Search for the cell housing the specified text and yield its (X, Y) center coordinate. 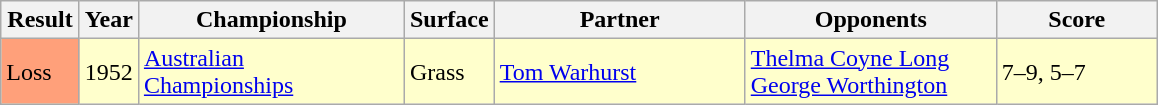
Result (40, 20)
Tom Warhurst (620, 72)
Partner (620, 20)
Loss (40, 72)
Australian Championships (271, 72)
Surface (449, 20)
Score (1076, 20)
Year (108, 20)
Championship (271, 20)
Thelma Coyne Long George Worthington (870, 72)
1952 (108, 72)
Opponents (870, 20)
Grass (449, 72)
7–9, 5–7 (1076, 72)
